Determine the [X, Y] coordinate at the center of the cell enclosing the given text.  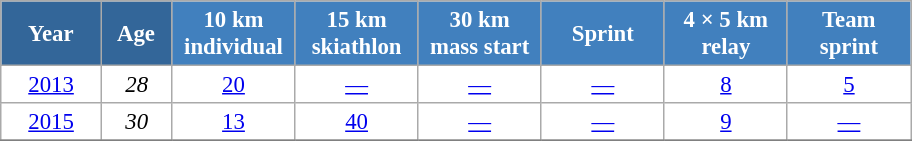
40 [356, 122]
5 [848, 85]
28 [136, 85]
30 [136, 122]
8 [726, 85]
15 km skiathlon [356, 34]
30 km mass start [480, 34]
Age [136, 34]
13 [234, 122]
Team sprint [848, 34]
2013 [52, 85]
Sprint [602, 34]
Year [52, 34]
9 [726, 122]
20 [234, 85]
10 km individual [234, 34]
2015 [52, 122]
4 × 5 km relay [726, 34]
